Extract the (X, Y) coordinate from the center of the cell holding the provided text.  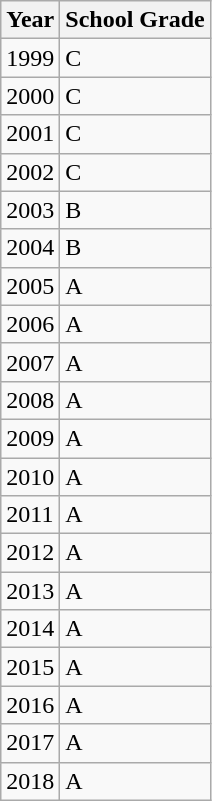
2002 (30, 172)
2018 (30, 781)
2017 (30, 743)
2012 (30, 553)
2005 (30, 286)
2008 (30, 400)
2006 (30, 324)
2013 (30, 591)
2011 (30, 515)
2009 (30, 438)
2014 (30, 629)
2007 (30, 362)
2004 (30, 248)
2015 (30, 667)
2001 (30, 134)
Year (30, 20)
School Grade (135, 20)
2010 (30, 477)
1999 (30, 58)
2003 (30, 210)
2000 (30, 96)
2016 (30, 705)
